Return the [x, y] coordinate for the center point of the cell that contains the specified text.  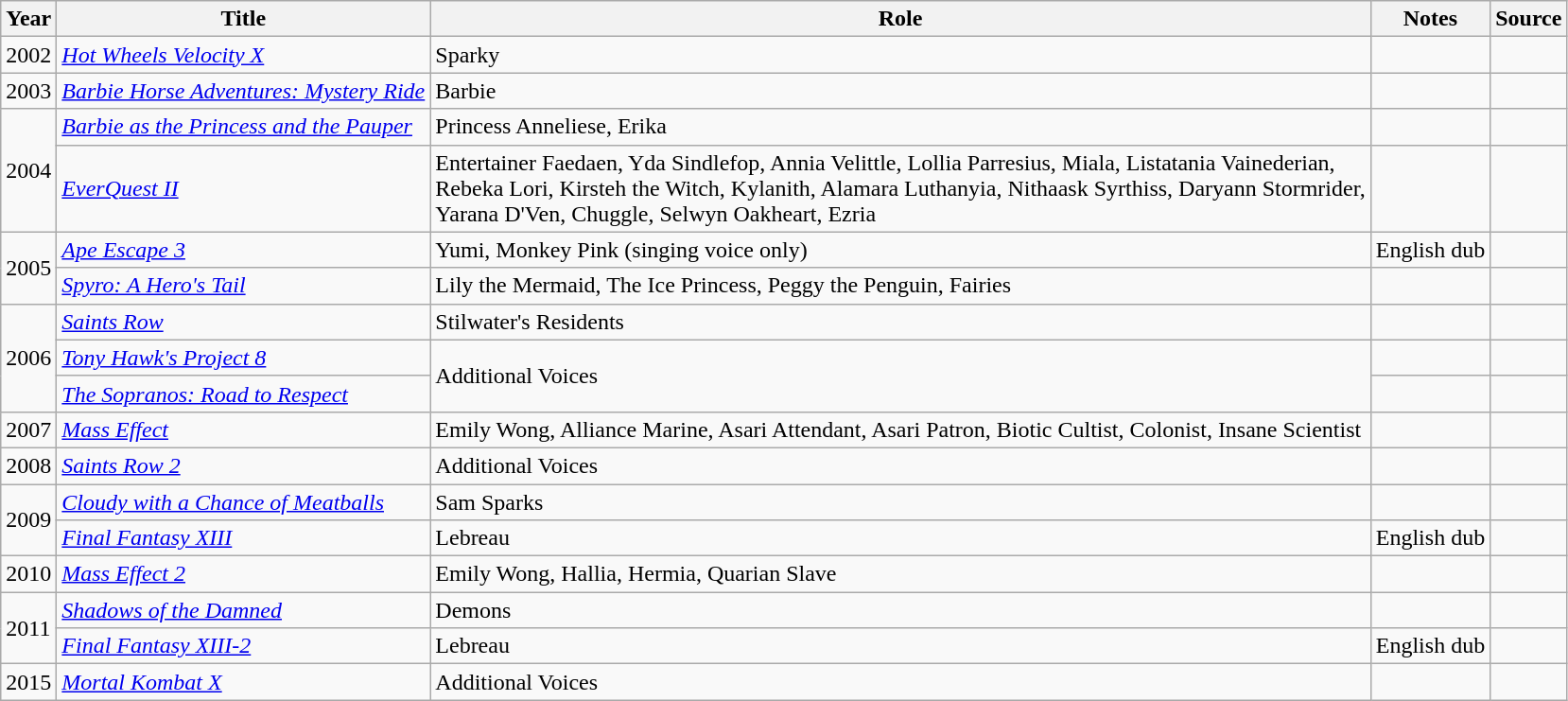
Mass Effect [244, 429]
2007 [28, 429]
Cloudy with a Chance of Meatballs [244, 502]
Stilwater's Residents [900, 322]
Barbie Horse Adventures: Mystery Ride [244, 91]
Final Fantasy XIII [244, 538]
Demons [900, 610]
Final Fantasy XIII-2 [244, 646]
EverQuest II [244, 188]
Saints Row [244, 322]
Lily the Mermaid, The Ice Princess, Peggy the Penguin, Fairies [900, 286]
Role [900, 19]
Notes [1430, 19]
Ape Escape 3 [244, 250]
Princess Anneliese, Erika [900, 127]
Year [28, 19]
2004 [28, 170]
Sam Sparks [900, 502]
The Sopranos: Road to Respect [244, 394]
Yumi, Monkey Pink (singing voice only) [900, 250]
Tony Hawk's Project 8 [244, 358]
2010 [28, 574]
Mortal Kombat X [244, 682]
Sparky [900, 55]
2015 [28, 682]
Barbie [900, 91]
Mass Effect 2 [244, 574]
2011 [28, 628]
2009 [28, 520]
Emily Wong, Alliance Marine, Asari Attendant, Asari Patron, Biotic Cultist, Colonist, Insane Scientist [900, 429]
2005 [28, 268]
Hot Wheels Velocity X [244, 55]
Saints Row 2 [244, 465]
Shadows of the Damned [244, 610]
Spyro: A Hero's Tail [244, 286]
Emily Wong, Hallia, Hermia, Quarian Slave [900, 574]
2002 [28, 55]
2006 [28, 358]
Barbie as the Princess and the Pauper [244, 127]
2003 [28, 91]
Source [1528, 19]
2008 [28, 465]
Title [244, 19]
